Output the (x, y) coordinate of the center of the cell containing the given text.  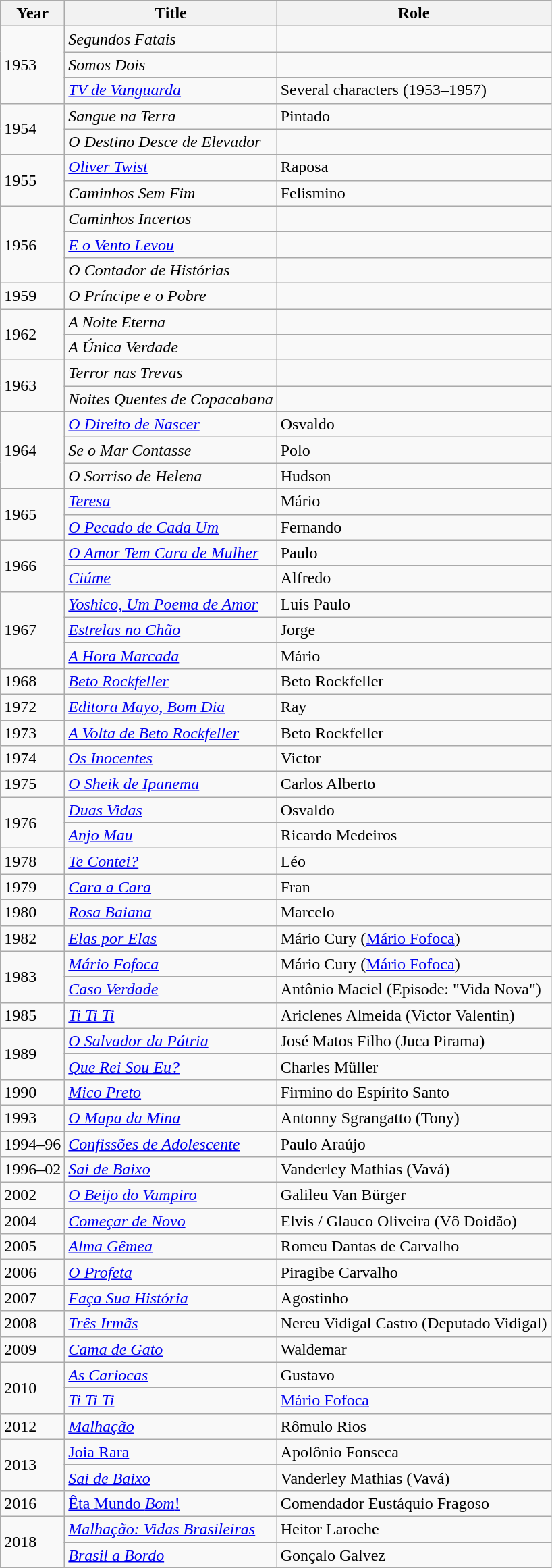
Brasil a Bordo (171, 1555)
Cama de Gato (171, 1349)
A Noite Eterna (171, 322)
1953 (32, 65)
Alma Gêmea (171, 1247)
Gustavo (414, 1375)
Apolônio Fonseca (414, 1452)
2009 (32, 1349)
Editora Mayo, Bom Dia (171, 707)
1989 (32, 1054)
O Profeta (171, 1272)
1975 (32, 784)
Firmino do Espírito Santo (414, 1092)
1996–02 (32, 1170)
Piragibe Carvalho (414, 1272)
Carlos Alberto (414, 784)
Confissões de Adolescente (171, 1144)
Waldemar (414, 1349)
Paulo Araújo (414, 1144)
Se o Mar Contasse (171, 450)
Raposa (414, 167)
Noites Quentes de Copacabana (171, 399)
Malhação: Vidas Brasileiras (171, 1529)
1964 (32, 450)
1967 (32, 630)
2013 (32, 1465)
Mico Preto (171, 1092)
2010 (32, 1388)
Estrelas no Chão (171, 630)
Polo (414, 450)
Victor (414, 759)
1985 (32, 1015)
1993 (32, 1118)
O Amor Tem Cara de Mulher (171, 553)
Romeu Dantas de Carvalho (414, 1247)
1955 (32, 180)
A Hora Marcada (171, 655)
Caso Verdade (171, 990)
Several characters (1953–1957) (414, 90)
2004 (32, 1221)
Elvis / Glauco Oliveira (Vô Doidão) (414, 1221)
Comendador Eustáquio Fragoso (414, 1503)
2006 (32, 1272)
Role (414, 13)
Elas por Elas (171, 938)
2016 (32, 1503)
Anjo Mau (171, 836)
O Direito de Nascer (171, 425)
Ray (414, 707)
Êta Mundo Bom! (171, 1503)
Luís Paulo (414, 604)
Ariclenes Almeida (Victor Valentin) (414, 1015)
1974 (32, 759)
E o Vento Levou (171, 244)
Jorge (414, 630)
Oliver Twist (171, 167)
Charles Müller (414, 1066)
José Matos Filho (Juca Pirama) (414, 1041)
Caminhos Incertos (171, 219)
Terror nas Trevas (171, 373)
1965 (32, 514)
O Príncipe e o Pobre (171, 296)
Paulo (414, 553)
Antonny Sgrangatto (Tony) (414, 1118)
Somos Dois (171, 65)
2005 (32, 1247)
Year (32, 13)
1979 (32, 887)
Malhação (171, 1426)
Heitor Laroche (414, 1529)
2007 (32, 1298)
A Única Verdade (171, 348)
Duas Vidas (171, 810)
Sangue na Terra (171, 116)
1972 (32, 707)
Nereu Vidigal Castro (Deputado Vidigal) (414, 1324)
Antônio Maciel (Episode: "Vida Nova") (414, 990)
Começar de Novo (171, 1221)
1976 (32, 823)
Os Inocentes (171, 759)
O Beijo do Vampiro (171, 1195)
1963 (32, 386)
O Sheik de Ipanema (171, 784)
O Contador de Histórias (171, 270)
Rômulo Rios (414, 1426)
A Volta de Beto Rockfeller (171, 732)
TV de Vanguarda (171, 90)
Três Irmãs (171, 1324)
Léo (414, 861)
1973 (32, 732)
1966 (32, 566)
Que Rei Sou Eu? (171, 1066)
Title (171, 13)
Rosa Baiana (171, 913)
2008 (32, 1324)
Agostinho (414, 1298)
1968 (32, 681)
Caminhos Sem Fim (171, 193)
O Sorriso de Helena (171, 476)
1990 (32, 1092)
Te Contei? (171, 861)
1980 (32, 913)
1994–96 (32, 1144)
Hudson (414, 476)
2002 (32, 1195)
O Salvador da Pátria (171, 1041)
Joia Rara (171, 1452)
Yoshico, Um Poema de Amor (171, 604)
Segundos Fatais (171, 39)
Fran (414, 887)
Felismino (414, 193)
Teresa (171, 502)
Faça Sua História (171, 1298)
Galileu Van Bürger (414, 1195)
Marcelo (414, 913)
1978 (32, 861)
Ricardo Medeiros (414, 836)
1956 (32, 244)
O Mapa da Mina (171, 1118)
1962 (32, 335)
Cara a Cara (171, 887)
Gonçalo Galvez (414, 1555)
1983 (32, 977)
1982 (32, 938)
1959 (32, 296)
2012 (32, 1426)
Ciúme (171, 578)
As Cariocas (171, 1375)
O Destino Desce de Elevador (171, 142)
1954 (32, 129)
Fernando (414, 527)
O Pecado de Cada Um (171, 527)
Pintado (414, 116)
Alfredo (414, 578)
2018 (32, 1542)
